Provide the (X, Y) coordinate of the cell's center where the given text is located.  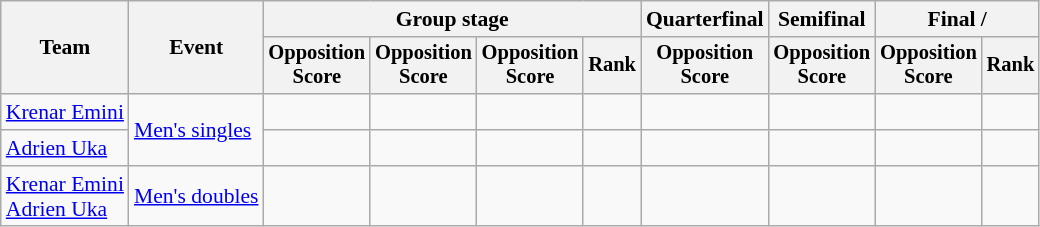
Quarterfinal (705, 19)
Team (65, 48)
Krenar EminiAdrien Uka (65, 196)
Men's singles (196, 130)
Krenar Emini (65, 112)
Event (196, 48)
Final / (957, 19)
Men's doubles (196, 196)
Group stage (452, 19)
Adrien Uka (65, 148)
Semifinal (822, 19)
